Detect which cell encompasses the target text, then output its (x, y) center coordinate. 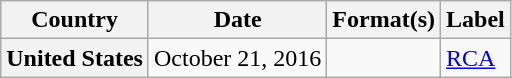
United States (75, 58)
Label (476, 20)
Format(s) (384, 20)
RCA (476, 58)
October 21, 2016 (237, 58)
Date (237, 20)
Country (75, 20)
